Find where the given text appears and provide that cell's center as [X, Y] coordinate. 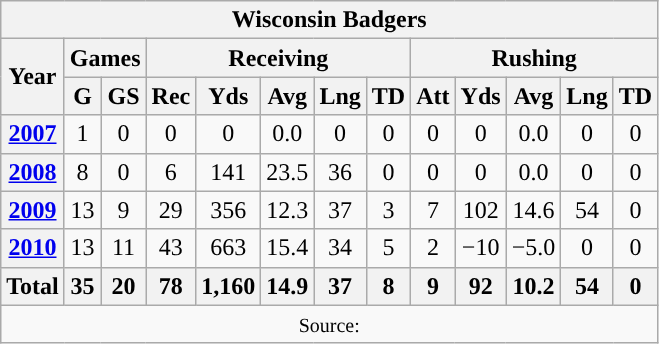
35 [82, 286]
29 [171, 210]
92 [480, 286]
12.3 [288, 210]
7 [433, 210]
Games [105, 58]
14.6 [534, 210]
5 [388, 248]
−5.0 [534, 248]
G [82, 96]
11 [124, 248]
356 [228, 210]
1,160 [228, 286]
Att [433, 96]
Rec [171, 96]
Year [33, 77]
23.5 [288, 172]
3 [388, 210]
2 [433, 248]
43 [171, 248]
2007 [33, 134]
15.4 [288, 248]
1 [82, 134]
78 [171, 286]
6 [171, 172]
GS [124, 96]
36 [340, 172]
Rushing [534, 58]
102 [480, 210]
2010 [33, 248]
10.2 [534, 286]
Wisconsin Badgers [330, 20]
Source: [330, 324]
Total [33, 286]
34 [340, 248]
−10 [480, 248]
2009 [33, 210]
2008 [33, 172]
Receiving [278, 58]
141 [228, 172]
20 [124, 286]
14.9 [288, 286]
663 [228, 248]
